Find where the given text appears and provide that cell's center as [X, Y] coordinate. 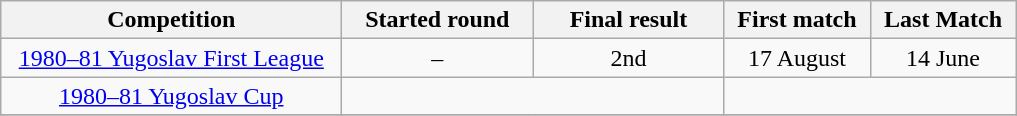
1980–81 Yugoslav First League [172, 58]
Final result [628, 20]
Started round [438, 20]
Last Match [943, 20]
Competition [172, 20]
First match [797, 20]
17 August [797, 58]
2nd [628, 58]
14 June [943, 58]
1980–81 Yugoslav Cup [172, 96]
– [438, 58]
